Extract the [X, Y] coordinate from the center of the cell holding the provided text.  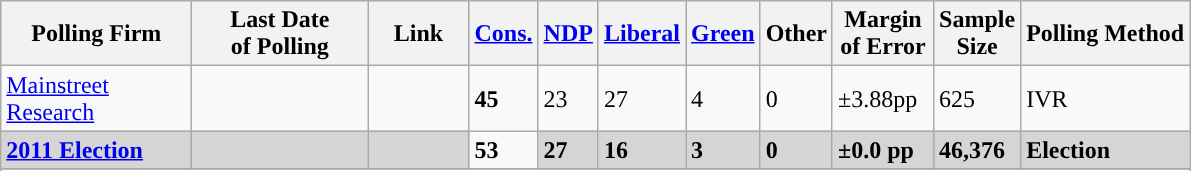
NDP [568, 34]
Last Dateof Polling [280, 34]
3 [724, 150]
IVR [1106, 98]
23 [568, 98]
Other [796, 34]
Cons. [504, 34]
Mainstreet Research [96, 98]
4 [724, 98]
Election [1106, 150]
Polling Method [1106, 34]
625 [978, 98]
±3.88pp [882, 98]
Polling Firm [96, 34]
Green [724, 34]
Liberal [642, 34]
Link [418, 34]
SampleSize [978, 34]
45 [504, 98]
46,376 [978, 150]
53 [504, 150]
Marginof Error [882, 34]
16 [642, 150]
2011 Election [96, 150]
±0.0 pp [882, 150]
